Pinpoint the cell where the given text exists, returning its (x, y) midpoint coordinate. 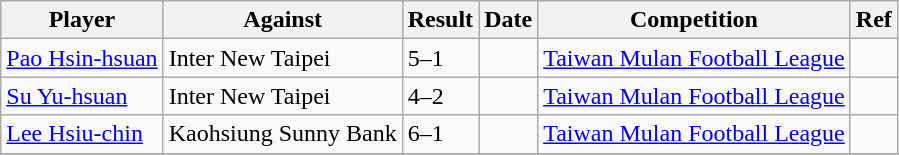
Ref (874, 20)
6–1 (440, 134)
Su Yu-hsuan (82, 96)
4–2 (440, 96)
Result (440, 20)
Player (82, 20)
Kaohsiung Sunny Bank (282, 134)
Against (282, 20)
Pao Hsin-hsuan (82, 58)
5–1 (440, 58)
Lee Hsiu-chin (82, 134)
Date (508, 20)
Competition (694, 20)
